Return the [X, Y] coordinate for the center point of the cell that contains the specified text.  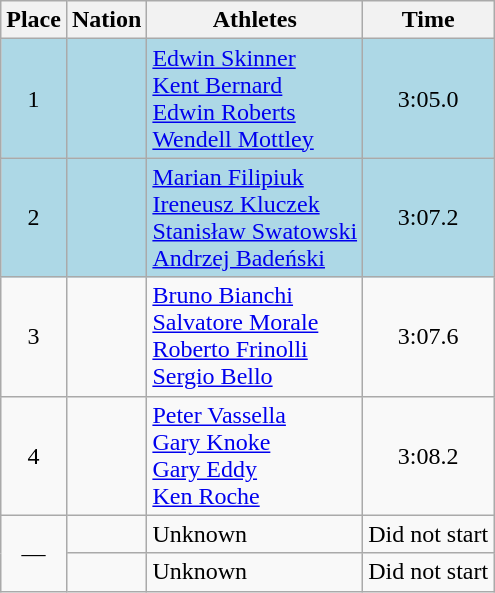
3:07.6 [428, 336]
Peter Vassella Gary Knoke Gary Eddy Ken Roche [255, 456]
Marian Filipiuk Ireneusz Kluczek Stanisław Swatowski Andrzej Badeński [255, 218]
— [34, 553]
Place [34, 20]
3:08.2 [428, 456]
3 [34, 336]
4 [34, 456]
Athletes [255, 20]
Time [428, 20]
3:05.0 [428, 98]
2 [34, 218]
1 [34, 98]
Nation [106, 20]
3:07.2 [428, 218]
Bruno Bianchi Salvatore Morale Roberto Frinolli Sergio Bello [255, 336]
Edwin Skinner Kent Bernard Edwin Roberts Wendell Mottley [255, 98]
